Return (x, y) of the center of cell containing provided text 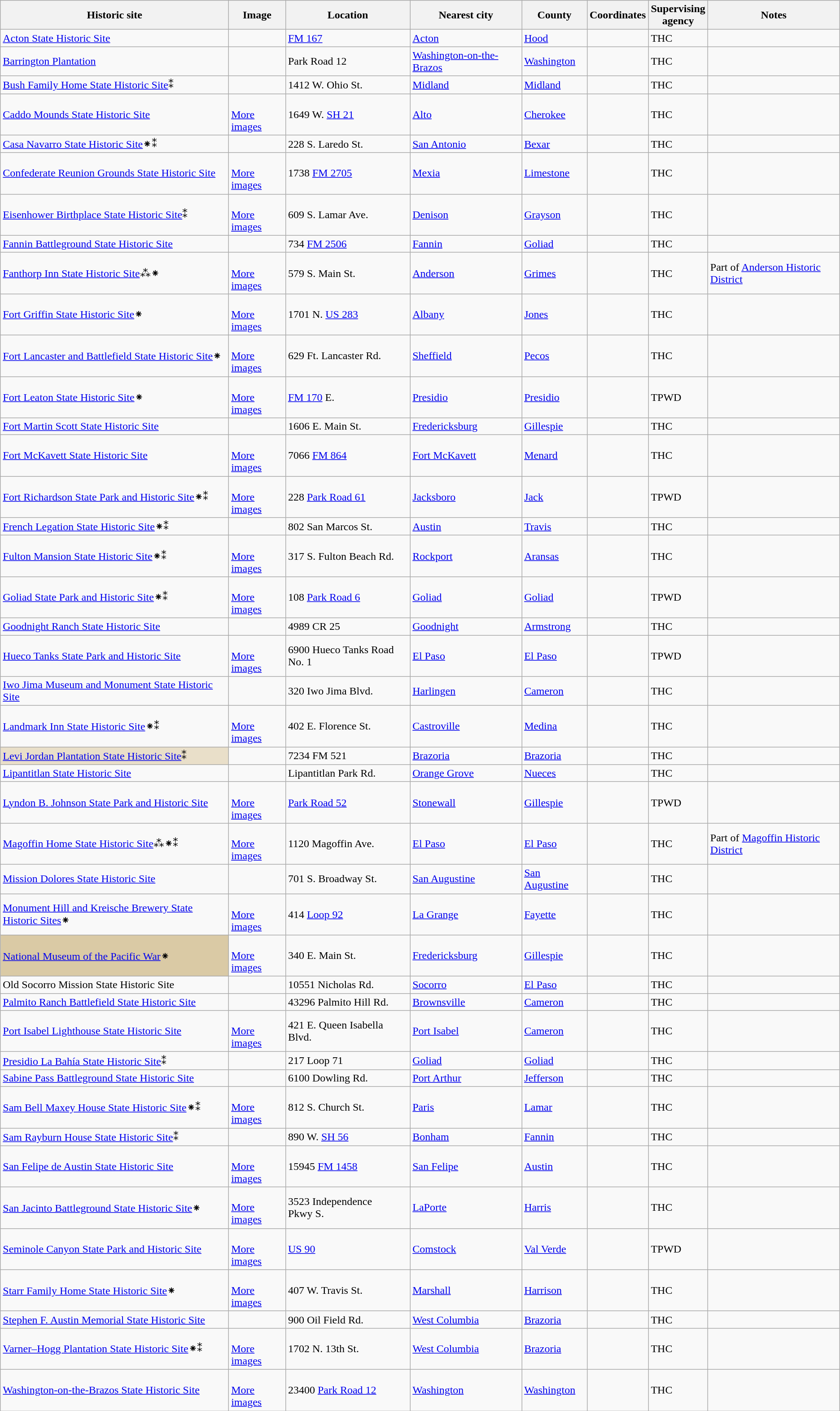
15945 FM 1458 (347, 1166)
Image (258, 15)
Mission Dolores State Historic Site (115, 879)
Jack (555, 497)
Fulton Mansion State Historic Site⁕⁑ (115, 556)
Hood (555, 38)
French Legation State Historic Site⁕⁑ (115, 527)
Nearest city (466, 15)
Fort McKavett State Historic Site (115, 456)
Part of Anderson Historic District (774, 273)
Rockport (466, 556)
Armstrong (555, 626)
Limestone (555, 173)
421 E. Queen Isabella Blvd. (347, 1031)
Fort Lancaster and Battlefield State Historic Site⁕ (115, 356)
Goodnight (466, 626)
217 Loop 71 (347, 1061)
Fort Martin Scott State Historic Site (115, 426)
Medina (555, 726)
Port Isabel Lighthouse State Historic Site (115, 1031)
Palmito Ranch Battlefield State Historic Site (115, 1002)
San Jacinto Battleground State Historic Site⁕ (115, 1208)
Sam Rayburn House State Historic Site⁑ (115, 1137)
Fayette (555, 914)
Sam Bell Maxey House State Historic Site⁕⁑ (115, 1107)
Goodnight Ranch State Historic Site (115, 626)
Seminole Canyon State Park and Historic Site (115, 1249)
Lipantitlan Park Rd. (347, 773)
Supervising agency (678, 15)
6100 Dowling Rd. (347, 1078)
Confederate Reunion Grounds State Historic Site (115, 173)
1120 Magoffin Ave. (347, 844)
Mexia (466, 173)
Fort Richardson State Park and Historic Site⁕⁑ (115, 497)
Albany (466, 314)
108 Park Road 6 (347, 597)
Starr Family Home State Historic Site⁕ (115, 1290)
LaPorte (466, 1208)
402 E. Florence St. (347, 726)
Caddo Mounds State Historic Site (115, 114)
900 Oil Field Rd. (347, 1319)
23400 Park Road 12 (347, 1390)
Magoffin Home State Historic Site⁂⁕⁑ (115, 844)
Location (347, 15)
Lamar (555, 1107)
Fort Griffin State Historic Site⁕ (115, 314)
Orange Grove (466, 773)
Socorro (466, 985)
Lyndon B. Johnson State Park and Historic Site (115, 802)
San Felipe (466, 1166)
Fort Leaton State Historic Site⁕ (115, 397)
Anderson (466, 273)
National Museum of the Pacific War⁕ (115, 956)
Alto (466, 114)
228 Park Road 61 (347, 497)
Jacksboro (466, 497)
Cherokee (555, 114)
Old Socorro Mission State Historic Site (115, 985)
Paris (466, 1107)
Sheffield (466, 356)
Hueco Tanks State Park and Historic Site (115, 655)
629 Ft. Lancaster Rd. (347, 356)
Stonewall (466, 802)
734 FM 2506 (347, 244)
FM 167 (347, 38)
Port Arthur (466, 1078)
Fort McKavett (466, 456)
890 W. SH 56 (347, 1137)
Historic site (115, 15)
Casa Navarro State Historic Site⁕⁑ (115, 144)
County (555, 15)
4989 CR 25 (347, 626)
Jones (555, 314)
228 S. Laredo St. (347, 144)
1701 N. US 283 (347, 314)
407 W. Travis St. (347, 1290)
Travis (555, 527)
Notes (774, 15)
6900 Hueco Tanks Road No. 1 (347, 655)
Monument Hill and Kreische Brewery State Historic Sites⁕ (115, 914)
Brownsville (466, 1002)
340 E. Main St. (347, 956)
Coordinates (617, 15)
La Grange (466, 914)
Denison (466, 215)
Bexar (555, 144)
Levi Jordan Plantation State Historic Site⁑ (115, 756)
Val Verde (555, 1249)
Harris (555, 1208)
414 Loop 92 (347, 914)
Marshall (466, 1290)
Part of Magoffin Historic District (774, 844)
Landmark Inn State Historic Site⁕⁑ (115, 726)
Castroville (466, 726)
1412 W. Ohio St. (347, 85)
Harlingen (466, 691)
3523 Independence Pkwy S. (347, 1208)
802 San Marcos St. (347, 527)
701 S. Broadway St. (347, 879)
Comstock (466, 1249)
Harrison (555, 1290)
Barrington Plantation (115, 61)
Lipantitlan State Historic Site (115, 773)
Pecos (555, 356)
Aransas (555, 556)
Bonham (466, 1137)
Sabine Pass Battleground State Historic Site (115, 1078)
1738 FM 2705 (347, 173)
Acton State Historic Site (115, 38)
43296 Palmito Hill Rd. (347, 1002)
FM 170 E. (347, 397)
1606 E. Main St. (347, 426)
317 S. Fulton Beach Rd. (347, 556)
Presidio La Bahía State Historic Site⁑ (115, 1061)
Stephen F. Austin Memorial State Historic Site (115, 1319)
Jefferson (555, 1078)
Fannin Battleground State Historic Site (115, 244)
Washington-on-the-Brazos State Historic Site (115, 1390)
579 S. Main St. (347, 273)
Grayson (555, 215)
7234 FM 521 (347, 756)
Acton (466, 38)
10551 Nicholas Rd. (347, 985)
Iwo Jima Museum and Monument State Historic Site (115, 691)
Goliad State Park and Historic Site⁕⁑ (115, 597)
Grimes (555, 273)
812 S. Church St. (347, 1107)
320 Iwo Jima Blvd. (347, 691)
Port Isabel (466, 1031)
609 S. Lamar Ave. (347, 215)
Nueces (555, 773)
Bush Family Home State Historic Site⁑ (115, 85)
Park Road 12 (347, 61)
7066 FM 864 (347, 456)
San Antonio (466, 144)
Eisenhower Birthplace State Historic Site⁑ (115, 215)
Washington-on-the-Brazos (466, 61)
Park Road 52 (347, 802)
San Felipe de Austin State Historic Site (115, 1166)
US 90 (347, 1249)
Fanthorp Inn State Historic Site⁂⁕ (115, 273)
1649 W. SH 21 (347, 114)
Varner–Hogg Plantation State Historic Site⁕⁑ (115, 1349)
1702 N. 13th St. (347, 1349)
Menard (555, 456)
